Provide the (X, Y) coordinate of the cell's center where the given text is located.  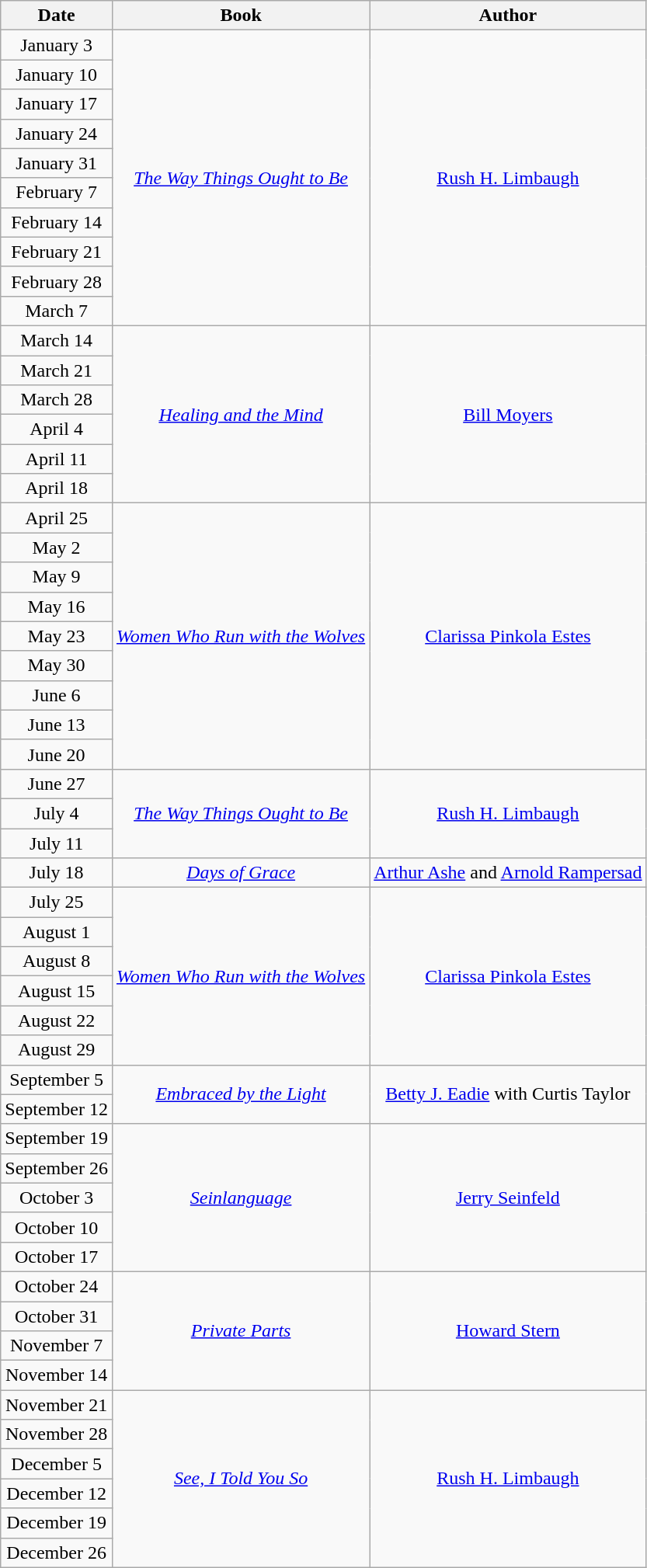
May 23 (57, 636)
December 5 (57, 1464)
Healing and the Mind (241, 414)
March 28 (57, 400)
April 4 (57, 429)
September 19 (57, 1139)
May 16 (57, 607)
Howard Stern (508, 1330)
March 21 (57, 370)
November 14 (57, 1375)
August 22 (57, 1020)
January 31 (57, 163)
Author (508, 16)
October 31 (57, 1316)
Arthur Ashe and Arnold Rampersad (508, 873)
November 21 (57, 1405)
November 7 (57, 1346)
December 26 (57, 1552)
Private Parts (241, 1330)
August 1 (57, 932)
December 19 (57, 1523)
Date (57, 16)
Bill Moyers (508, 414)
July 25 (57, 902)
June 13 (57, 725)
May 9 (57, 577)
April 18 (57, 488)
January 24 (57, 134)
March 7 (57, 311)
February 7 (57, 193)
August 29 (57, 1050)
See, I Told You So (241, 1479)
Betty J. Eadie with Curtis Taylor (508, 1094)
July 4 (57, 813)
October 10 (57, 1227)
June 6 (57, 695)
May 2 (57, 548)
July 11 (57, 843)
August 15 (57, 991)
February 21 (57, 252)
December 12 (57, 1493)
February 14 (57, 222)
January 10 (57, 75)
September 5 (57, 1080)
January 17 (57, 104)
January 3 (57, 45)
April 11 (57, 459)
March 14 (57, 340)
June 20 (57, 754)
October 17 (57, 1257)
Book (241, 16)
July 18 (57, 873)
Jerry Seinfeld (508, 1198)
September 12 (57, 1109)
October 24 (57, 1286)
May 30 (57, 666)
April 25 (57, 518)
Days of Grace (241, 873)
Seinlanguage (241, 1198)
September 26 (57, 1168)
February 28 (57, 281)
October 3 (57, 1198)
November 28 (57, 1434)
Embraced by the Light (241, 1094)
June 27 (57, 784)
August 8 (57, 961)
